Return the [X, Y] coordinate for the center point of the cell that contains the specified text.  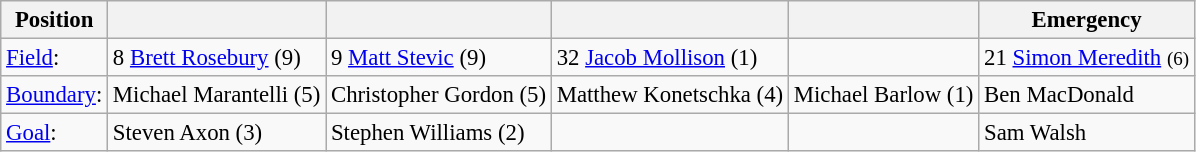
9 Matt Stevic (9) [439, 58]
Christopher Gordon (5) [439, 95]
Michael Barlow (1) [883, 95]
Field: [54, 58]
Michael Marantelli (5) [217, 95]
32 Jacob Mollison (1) [670, 58]
Boundary: [54, 95]
Matthew Konetschka (4) [670, 95]
8 Brett Rosebury (9) [217, 58]
Position [54, 20]
Ben MacDonald [1087, 95]
21 Simon Meredith (6) [1087, 58]
Sam Walsh [1087, 133]
Steven Axon (3) [217, 133]
Stephen Williams (2) [439, 133]
Emergency [1087, 20]
Goal: [54, 133]
